Return the (x, y) coordinate for the center point of the cell that contains the specified text.  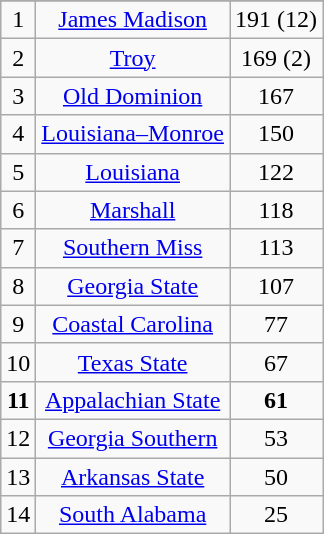
53 (276, 438)
10 (18, 362)
50 (276, 477)
13 (18, 477)
Texas State (133, 362)
Troy (133, 58)
61 (276, 400)
11 (18, 400)
Appalachian State (133, 400)
Southern Miss (133, 248)
4 (18, 134)
169 (2) (276, 58)
8 (18, 286)
1 (18, 20)
Coastal Carolina (133, 324)
Georgia State (133, 286)
Louisiana–Monroe (133, 134)
Marshall (133, 210)
14 (18, 515)
113 (276, 248)
77 (276, 324)
7 (18, 248)
167 (276, 96)
12 (18, 438)
Louisiana (133, 172)
South Alabama (133, 515)
191 (12) (276, 20)
67 (276, 362)
5 (18, 172)
3 (18, 96)
25 (276, 515)
122 (276, 172)
9 (18, 324)
107 (276, 286)
James Madison (133, 20)
Georgia Southern (133, 438)
Arkansas State (133, 477)
Old Dominion (133, 96)
6 (18, 210)
2 (18, 58)
150 (276, 134)
118 (276, 210)
